From the cell containing the given text, extract its center point as (x, y) coordinate. 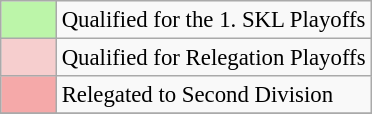
Qualified for the 1. SKL Playoffs (213, 20)
Qualified for Relegation Playoffs (213, 58)
Relegated to Second Division (213, 95)
